From the cell containing the given text, extract its center point as [x, y] coordinate. 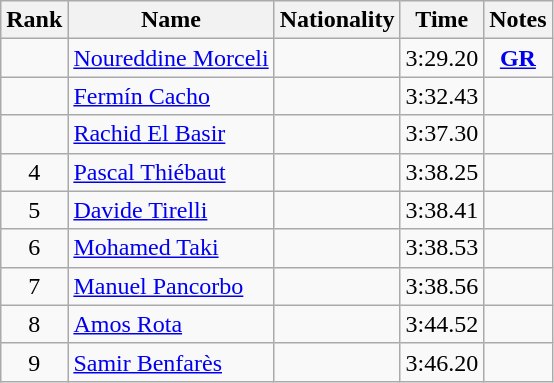
Davide Tirelli [171, 210]
3:38.53 [442, 248]
Fermín Cacho [171, 96]
Nationality [337, 20]
Noureddine Morceli [171, 58]
Amos Rota [171, 324]
3:29.20 [442, 58]
9 [34, 362]
Rank [34, 20]
Time [442, 20]
3:37.30 [442, 134]
Pascal Thiébaut [171, 172]
Name [171, 20]
6 [34, 248]
3:38.25 [442, 172]
Notes [518, 20]
3:38.56 [442, 286]
Rachid El Basir [171, 134]
Manuel Pancorbo [171, 286]
4 [34, 172]
3:32.43 [442, 96]
8 [34, 324]
Samir Benfarès [171, 362]
3:44.52 [442, 324]
3:46.20 [442, 362]
7 [34, 286]
3:38.41 [442, 210]
5 [34, 210]
GR [518, 58]
Mohamed Taki [171, 248]
